Pinpoint the cell where the given text exists, returning its (x, y) midpoint coordinate. 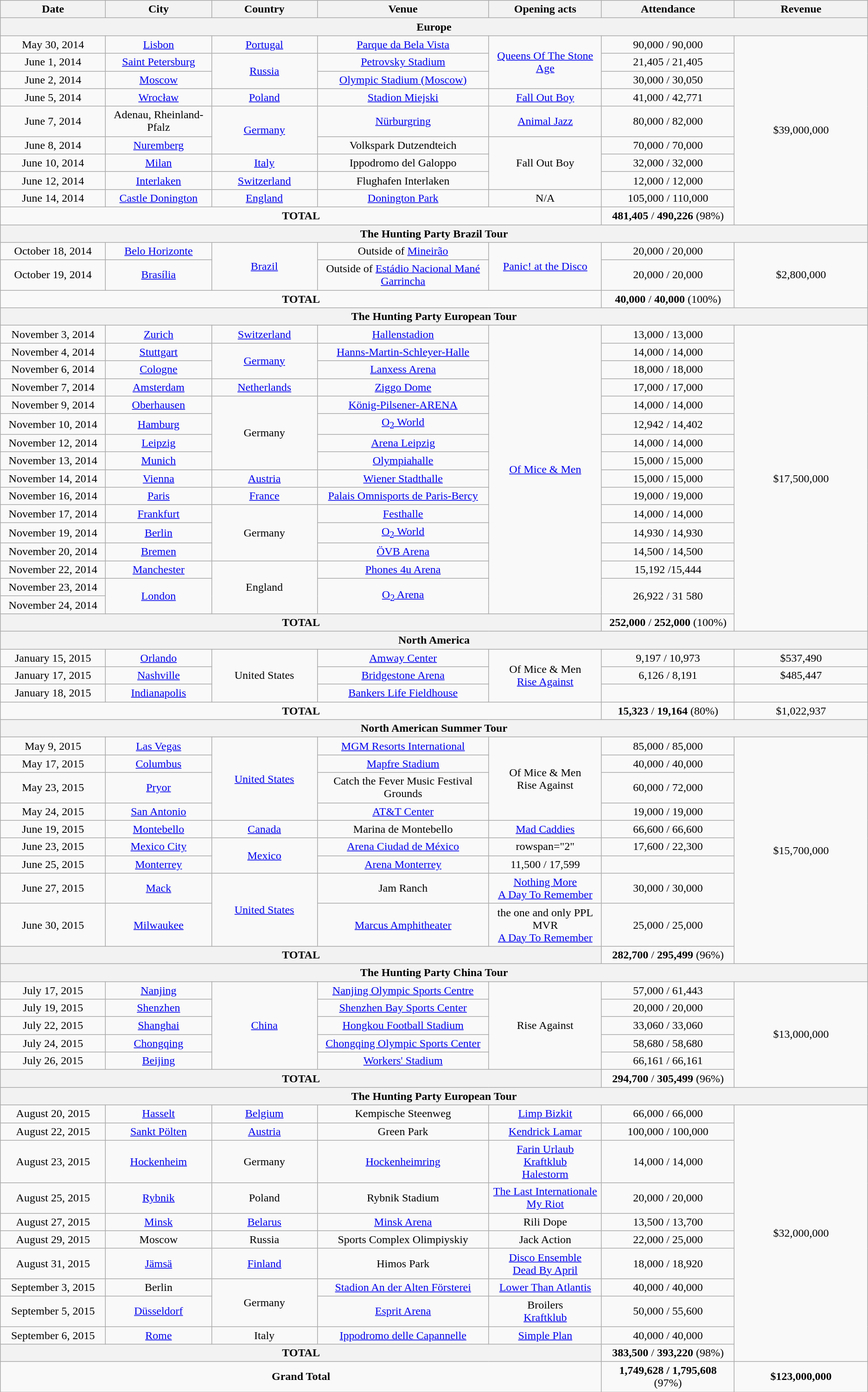
June 10, 2014 (53, 163)
Monterrey (159, 864)
Jämsä (159, 1263)
June 1, 2014 (53, 62)
Venue (403, 9)
Shanghai (159, 1026)
Workers' Stadium (403, 1061)
$123,000,000 (801, 1377)
11,500 / 17,599 (545, 864)
12,000 / 12,000 (668, 180)
15,192 /15,444 (668, 569)
Belo Horizonte (159, 251)
June 27, 2015 (53, 888)
Milan (159, 163)
BroilersKraftklub (545, 1311)
Sankt Pölten (159, 1131)
North America (434, 640)
Chongqing (159, 1043)
June 8, 2014 (53, 145)
Lisbon (159, 45)
Nothing More A Day To Remember (545, 888)
Manchester (159, 569)
383,500 / 393,220 (98%) (668, 1353)
Wiener Stadthalle (403, 479)
May 9, 2015 (53, 746)
Country (264, 9)
Arena Leipzig (403, 443)
Petrovsky Stadium (403, 62)
25,000 / 25,000 (668, 925)
August 20, 2015 (53, 1114)
15,323 / 19,164 (80%) (668, 711)
September 6, 2015 (53, 1335)
November 16, 2014 (53, 496)
Festhalle (403, 514)
Outside of Estádio Nacional Mané Garrincha (403, 275)
Of Mice & Men (545, 470)
November 4, 2014 (53, 352)
Jam Ranch (403, 888)
September 5, 2015 (53, 1311)
90,000 / 90,000 (668, 45)
N/A (545, 198)
Hanns-Martin-Schleyer-Halle (403, 352)
Rybnik (159, 1198)
105,000 / 110,000 (668, 198)
July 22, 2015 (53, 1026)
Jack Action (545, 1239)
November 19, 2014 (53, 533)
Brasília (159, 275)
November 20, 2014 (53, 552)
London (159, 596)
Hongkou Football Stadium (403, 1026)
November 14, 2014 (53, 479)
Nanjing (159, 990)
Europe (434, 27)
Pryor (159, 787)
Attendance (668, 9)
Grand Total (301, 1377)
June 2, 2014 (53, 80)
Esprit Arena (403, 1311)
32,000 / 32,000 (668, 163)
Donington Park (403, 198)
January 15, 2015 (53, 658)
Catch the Fever Music Festival Grounds (403, 787)
Hockenheimring (403, 1162)
66,161 / 66,161 (668, 1061)
November 17, 2014 (53, 514)
$1,022,937 (801, 711)
Limp Bizkit (545, 1114)
Canada (264, 829)
November 24, 2014 (53, 605)
Cologne (159, 370)
Leipzig (159, 443)
Paris (159, 496)
17,600 / 22,300 (668, 847)
Montebello (159, 829)
June 7, 2014 (53, 121)
17,000 / 17,000 (668, 387)
Portugal (264, 45)
Rybnik Stadium (403, 1198)
Phones 4u Arena (403, 569)
14,930 / 14,930 (668, 533)
January 18, 2015 (53, 693)
Mad Caddies (545, 829)
Hockenheim (159, 1162)
The Last InternationaleMy Riot (545, 1198)
Olympiahalle (403, 461)
Munich (159, 461)
50,000 / 55,600 (668, 1311)
26,922 / 31 580 (668, 596)
August 29, 2015 (53, 1239)
Lanxess Arena (403, 370)
40,000 / 40,000 (100%) (668, 299)
Disco Ensemble Dead By April (545, 1263)
$13,000,000 (801, 1034)
November 3, 2014 (53, 334)
May 23, 2015 (53, 787)
November 6, 2014 (53, 370)
Arena Ciudad de México (403, 847)
Simple Plan (545, 1335)
May 17, 2015 (53, 764)
66,000 / 66,000 (668, 1114)
July 26, 2015 (53, 1061)
Columbus (159, 764)
Marina de Montebello (403, 829)
41,000 / 42,771 (668, 97)
$15,700,000 (801, 850)
Vienna (159, 479)
294,700 / 305,499 (96%) (668, 1079)
Las Vegas (159, 746)
Belarus (264, 1222)
21,405 / 21,405 (668, 62)
13,000 / 13,000 (668, 334)
July 24, 2015 (53, 1043)
Amway Center (403, 658)
Lower Than Atlantis (545, 1287)
Panic! at the Disco (545, 266)
the one and only PPL MVR A Day To Remember (545, 925)
November 12, 2014 (53, 443)
Arena Monterrey (403, 864)
1,749,628 / 1,795,608 (97%) (668, 1377)
Hamburg (159, 424)
Amsterdam (159, 387)
Ippodromo delle Capannelle (403, 1335)
Rome (159, 1335)
June 14, 2014 (53, 198)
Olympic Stadium (Moscow) (403, 80)
12,942 / 14,402 (668, 424)
Mexico (264, 856)
August 22, 2015 (53, 1131)
San Antonio (159, 811)
Stadion An der Alten Försterei (403, 1287)
AT&T Center (403, 811)
Shenzhen (159, 1008)
Volkspark Dutzendteich (403, 145)
Milwaukee (159, 925)
85,000 / 85,000 (668, 746)
Wrocław (159, 97)
18,000 / 18,920 (668, 1263)
$39,000,000 (801, 130)
Stuttgart (159, 352)
Rili Dope (545, 1222)
Brazil (264, 266)
Kempische Steenweg (403, 1114)
Farin UrlaubKraftklubHalestorm (545, 1162)
22,000 / 25,000 (668, 1239)
282,700 / 295,499 (96%) (668, 955)
252,000 / 252,000 (100%) (668, 622)
30,000 / 30,000 (668, 888)
Chongqing Olympic Sports Center (403, 1043)
rowspan="2" (545, 847)
Netherlands (264, 387)
58,680 / 58,680 (668, 1043)
August 23, 2015 (53, 1162)
Sports Complex Olimpiyskiy (403, 1239)
Himos Park (403, 1263)
North American Summer Tour (434, 728)
$485,447 (801, 676)
January 17, 2015 (53, 676)
Hallenstadion (403, 334)
Frankfurt (159, 514)
Saint Petersburg (159, 62)
Shenzhen Bay Sports Center (403, 1008)
October 19, 2014 (53, 275)
June 12, 2014 (53, 180)
August 31, 2015 (53, 1263)
September 3, 2015 (53, 1287)
Adenau, Rheinland-Pfalz (159, 121)
Date (53, 9)
August 25, 2015 (53, 1198)
November 7, 2014 (53, 387)
Nanjing Olympic Sports Centre (403, 990)
13,500 / 13,700 (668, 1222)
Bankers Life Fieldhouse (403, 693)
Rise Against (545, 1025)
Hasselt (159, 1114)
$32,000,000 (801, 1233)
Palais Omnisports de Paris-Bercy (403, 496)
May 24, 2015 (53, 811)
July 19, 2015 (53, 1008)
November 9, 2014 (53, 405)
Parque da Bela Vista (403, 45)
August 27, 2015 (53, 1222)
Opening acts (545, 9)
June 23, 2015 (53, 847)
Finland (264, 1263)
Belgium (264, 1114)
Castle Donington (159, 198)
Animal Jazz (545, 121)
Oberhausen (159, 405)
Nürburgring (403, 121)
The Hunting Party Brazil Tour (434, 233)
60,000 / 72,000 (668, 787)
Mexico City (159, 847)
Mapfre Stadium (403, 764)
Bremen (159, 552)
Beijing (159, 1061)
König-Pilsener-ARENA (403, 405)
Zurich (159, 334)
66,600 / 66,600 (668, 829)
Bridgestone Arena (403, 676)
China (264, 1025)
June 25, 2015 (53, 864)
November 13, 2014 (53, 461)
Düsseldorf (159, 1311)
57,000 / 61,443 (668, 990)
May 30, 2014 (53, 45)
June 19, 2015 (53, 829)
Orlando (159, 658)
Kendrick Lamar (545, 1131)
June 30, 2015 (53, 925)
Flughafen Interlaken (403, 180)
18,000 / 18,000 (668, 370)
Ziggo Dome (403, 387)
481,405 / 490,226 (98%) (668, 216)
14,500 / 14,500 (668, 552)
Mack (159, 888)
Interlaken (159, 180)
30,000 / 30,050 (668, 80)
City (159, 9)
MGM Resorts International (403, 746)
Marcus Amphitheater (403, 925)
Ippodromo del Galoppo (403, 163)
Outside of Mineirão (403, 251)
Queens Of The Stone Age (545, 62)
November 23, 2014 (53, 587)
$17,500,000 (801, 479)
Minsk Arena (403, 1222)
$537,490 (801, 658)
70,000 / 70,000 (668, 145)
80,000 / 82,000 (668, 121)
July 17, 2015 (53, 990)
June 5, 2014 (53, 97)
9,197 / 10,973 (668, 658)
Green Park (403, 1131)
33,060 / 33,060 (668, 1026)
$2,800,000 (801, 275)
Revenue (801, 9)
O2 Arena (403, 596)
Stadion Miejski (403, 97)
ÖVB Arena (403, 552)
The Hunting Party China Tour (434, 972)
Nashville (159, 676)
October 18, 2014 (53, 251)
November 22, 2014 (53, 569)
Minsk (159, 1222)
100,000 / 100,000 (668, 1131)
France (264, 496)
November 10, 2014 (53, 424)
Indianapolis (159, 693)
Nuremberg (159, 145)
6,126 / 8,191 (668, 676)
